Return [X, Y] of the center of cell containing provided text 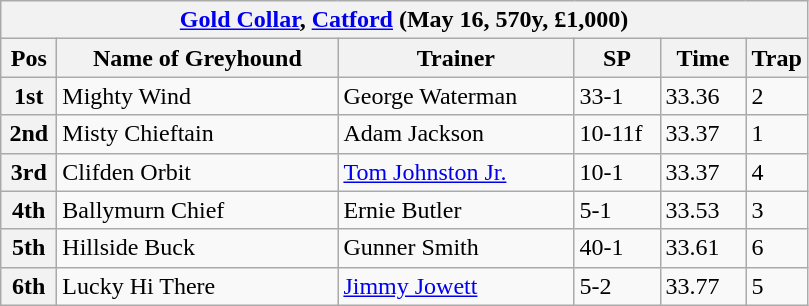
Pos [29, 58]
4 [776, 172]
Lucky Hi There [198, 286]
10-1 [617, 172]
Ernie Butler [456, 210]
1st [29, 96]
5-1 [617, 210]
33.77 [703, 286]
5-2 [617, 286]
Hillside Buck [198, 248]
3rd [29, 172]
Name of Greyhound [198, 58]
40-1 [617, 248]
Clifden Orbit [198, 172]
33.36 [703, 96]
Jimmy Jowett [456, 286]
Adam Jackson [456, 134]
Time [703, 58]
Ballymurn Chief [198, 210]
33.53 [703, 210]
10-11f [617, 134]
Gold Collar, Catford (May 16, 570y, £1,000) [404, 20]
4th [29, 210]
Trainer [456, 58]
6 [776, 248]
Gunner Smith [456, 248]
Mighty Wind [198, 96]
33-1 [617, 96]
Trap [776, 58]
Tom Johnston Jr. [456, 172]
5th [29, 248]
SP [617, 58]
6th [29, 286]
George Waterman [456, 96]
2 [776, 96]
5 [776, 286]
1 [776, 134]
Misty Chieftain [198, 134]
3 [776, 210]
2nd [29, 134]
33.61 [703, 248]
